From the cell containing the given text, extract its center point as [X, Y] coordinate. 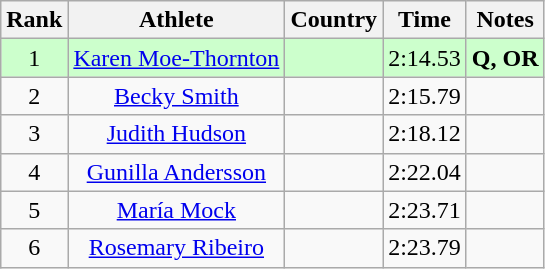
6 [34, 248]
Time [425, 20]
2:23.71 [425, 210]
4 [34, 172]
5 [34, 210]
2:14.53 [425, 58]
Karen Moe-Thornton [176, 58]
Rank [34, 20]
2 [34, 96]
2:22.04 [425, 172]
Becky Smith [176, 96]
Rosemary Ribeiro [176, 248]
3 [34, 134]
2:18.12 [425, 134]
Athlete [176, 20]
1 [34, 58]
Q, OR [505, 58]
Notes [505, 20]
2:15.79 [425, 96]
Country [334, 20]
María Mock [176, 210]
2:23.79 [425, 248]
Judith Hudson [176, 134]
Gunilla Andersson [176, 172]
